Determine the (X, Y) coordinate at the center of the cell enclosing the given text.  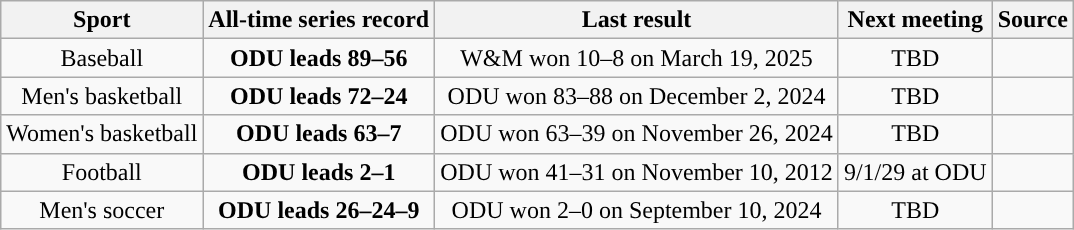
ODU leads 63–7 (319, 134)
9/1/29 at ODU (915, 172)
Last result (637, 20)
All-time series record (319, 20)
ODU leads 2–1 (319, 172)
ODU leads 89–56 (319, 58)
Next meeting (915, 20)
Men's basketball (102, 96)
ODU won 41–31 on November 10, 2012 (637, 172)
Baseball (102, 58)
ODU won 2–0 on September 10, 2024 (637, 210)
ODU won 83–88 on December 2, 2024 (637, 96)
ODU leads 26–24–9 (319, 210)
ODU leads 72–24 (319, 96)
Men's soccer (102, 210)
Women's basketball (102, 134)
ODU won 63–39 on November 26, 2024 (637, 134)
Sport (102, 20)
W&M won 10–8 on March 19, 2025 (637, 58)
Source (1032, 20)
Football (102, 172)
